From the cell containing the given text, extract its center point as (x, y) coordinate. 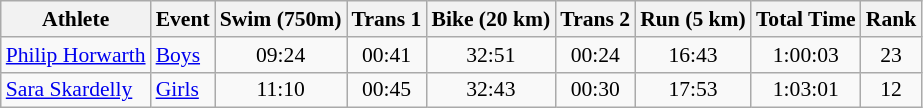
Run (5 km) (693, 19)
32:43 (490, 90)
Total Time (806, 19)
00:24 (595, 55)
Event (183, 19)
1:00:03 (806, 55)
12 (892, 90)
11:10 (281, 90)
Girls (183, 90)
23 (892, 55)
00:41 (387, 55)
32:51 (490, 55)
Sara Skardelly (76, 90)
Trans 1 (387, 19)
1:03:01 (806, 90)
Bike (20 km) (490, 19)
Athlete (76, 19)
00:45 (387, 90)
Boys (183, 55)
Trans 2 (595, 19)
16:43 (693, 55)
Swim (750m) (281, 19)
Rank (892, 19)
Philip Horwarth (76, 55)
00:30 (595, 90)
17:53 (693, 90)
09:24 (281, 55)
